Search for the cell housing the specified text and yield its (X, Y) center coordinate. 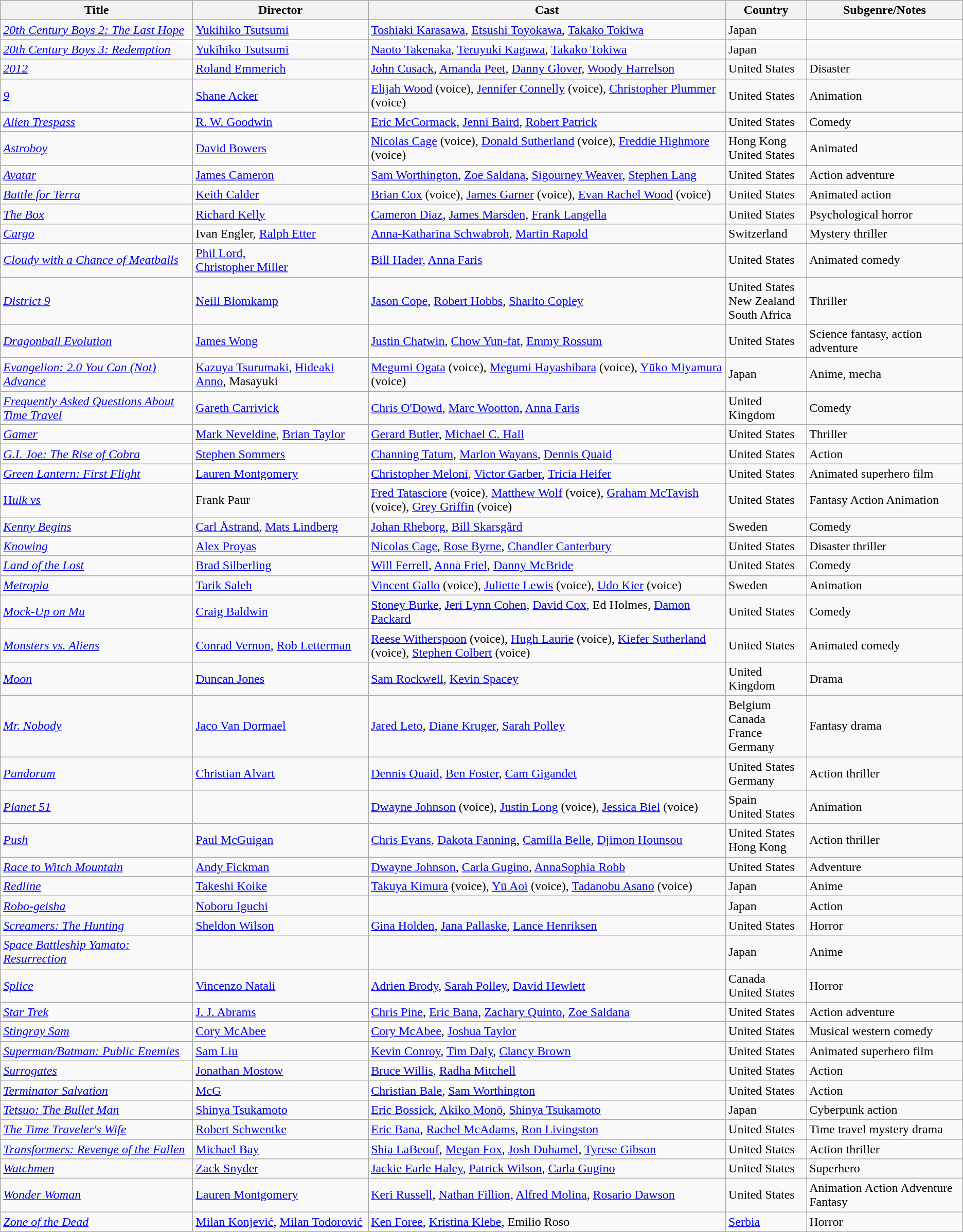
Time travel mystery drama (885, 1129)
Redline (97, 886)
Tarik Saleh (281, 585)
Elijah Wood (voice), Jennifer Connelly (voice), Christopher Plummer (voice) (547, 96)
Robert Schwentke (281, 1129)
Serbia (766, 1222)
SpainUnited States (766, 807)
District 9 (97, 300)
Nicolas Cage (voice), Donald Sutherland (voice), Freddie Highmore (voice) (547, 148)
Musical western comedy (885, 1031)
Paul McGuigan (281, 840)
Milan Konjević, Milan Todorović (281, 1222)
Johan Rheborg, Bill Skarsgård (547, 527)
Star Trek (97, 1012)
Title (97, 10)
Mark Neveldine, Brian Taylor (281, 434)
Hong KongUnited States (766, 148)
Kazuya Tsurumaki, Hideaki Anno, Masayuki (281, 374)
Cory McAbee (281, 1031)
Cargo (97, 233)
Superman/Batman: Public Enemies (97, 1051)
Fred Tatasciore (voice), Matthew Wolf (voice), Graham McTavish (voice), Grey Griffin (voice) (547, 500)
Surrogates (97, 1071)
G.I. Joe: The Rise of Cobra (97, 454)
2012 (97, 69)
Stingray Sam (97, 1031)
Gerard Butler, Michael C. Hall (547, 434)
Monsters vs. Aliens (97, 645)
The Time Traveler's Wife (97, 1129)
Superhero (885, 1169)
Sheldon Wilson (281, 926)
John Cusack, Amanda Peet, Danny Glover, Woody Harrelson (547, 69)
Chris Pine, Eric Bana, Zachary Quinto, Zoe Saldana (547, 1012)
Richard Kelly (281, 214)
Battle for Terra (97, 194)
Cameron Diaz, James Marsden, Frank Langella (547, 214)
Disaster thriller (885, 546)
Bruce Willis, Radha Mitchell (547, 1071)
Toshiaki Karasawa, Etsushi Toyokawa, Takako Tokiwa (547, 30)
Shane Acker (281, 96)
Justin Chatwin, Chow Yun-fat, Emmy Rossum (547, 341)
Brad Silberling (281, 566)
Animated action (885, 194)
Shia LaBeouf, Megan Fox, Josh Duhamel, Tyrese Gibson (547, 1149)
Vincent Gallo (voice), Juliette Lewis (voice), Udo Kier (voice) (547, 585)
Cast (547, 10)
Ken Foree, Kristina Klebe, Emilio Roso (547, 1222)
Duncan Jones (281, 679)
Adventure (885, 867)
Bill Hader, Anna Faris (547, 260)
Gamer (97, 434)
Avatar (97, 175)
Zone of the Dead (97, 1222)
Gina Holden, Jana Pallaske, Lance Henriksen (547, 926)
Planet 51 (97, 807)
Megumi Ogata (voice), Megumi Hayashibara (voice), Yūko Miyamura (voice) (547, 374)
Brian Cox (voice), James Garner (voice), Evan Rachel Wood (voice) (547, 194)
Keri Russell, Nathan Fillion, Alfred Molina, Rosario Dawson (547, 1195)
Vincenzo Natali (281, 985)
United StatesGermany (766, 773)
Splice (97, 985)
Transformers: Revenge of the Fallen (97, 1149)
Watchmen (97, 1169)
Astroboy (97, 148)
Disaster (885, 69)
Kenny Begins (97, 527)
Naoto Takenaka, Teruyuki Kagawa, Takako Tokiwa (547, 49)
Green Lantern: First Flight (97, 474)
Chris O'Dowd, Marc Wootton, Anna Faris (547, 408)
Dennis Quaid, Ben Foster, Cam Gigandet (547, 773)
Wonder Woman (97, 1195)
The Box (97, 214)
R. W. Goodwin (281, 122)
Christopher Meloni, Victor Garber, Tricia Heifer (547, 474)
Roland Emmerich (281, 69)
Michael Bay (281, 1149)
Evangelion: 2.0 You Can (Not) Advance (97, 374)
Mr. Nobody (97, 726)
9 (97, 96)
Christian Bale, Sam Worthington (547, 1090)
Psychological horror (885, 214)
Alex Proyas (281, 546)
Tetsuo: The Bullet Man (97, 1110)
Dwayne Johnson, Carla Gugino, AnnaSophia Robb (547, 867)
Jared Leto, Diane Kruger, Sarah Polley (547, 726)
Anna-Katharina Schwabroh, Martin Rapold (547, 233)
Jonathan Mostow (281, 1071)
Andy Fickman (281, 867)
Eric Bana, Rachel McAdams, Ron Livingston (547, 1129)
Alien Trespass (97, 122)
Eric McCormack, Jenni Baird, Robert Patrick (547, 122)
Gareth Carrivick (281, 408)
Country (766, 10)
Moon (97, 679)
Mystery thriller (885, 233)
Knowing (97, 546)
United StatesHong Kong (766, 840)
Eric Bossick, Akiko Monō, Shinya Tsukamoto (547, 1110)
Channing Tatum, Marlon Wayans, Dennis Quaid (547, 454)
Chris Evans, Dakota Fanning, Camilla Belle, Djimon Hounsou (547, 840)
Stephen Sommers (281, 454)
Pandorum (97, 773)
James Cameron (281, 175)
Takeshi Koike (281, 886)
Noboru Iguchi (281, 906)
Cory McAbee, Joshua Taylor (547, 1031)
Drama (885, 679)
Mock-Up on Mu (97, 612)
David Bowers (281, 148)
20th Century Boys 3: Redemption (97, 49)
McG (281, 1090)
Metropia (97, 585)
Fantasy drama (885, 726)
Animation Action Adventure Fantasy (885, 1195)
Cyberpunk action (885, 1110)
Subgenre/Notes (885, 10)
BelgiumCanadaFranceGermany (766, 726)
Hulk vs (97, 500)
Sam Liu (281, 1051)
Keith Calder (281, 194)
Sam Worthington, Zoe Saldana, Sigourney Weaver, Stephen Lang (547, 175)
Kevin Conroy, Tim Daly, Clancy Brown (547, 1051)
Shinya Tsukamoto (281, 1110)
Stoney Burke, Jeri Lynn Cohen, David Cox, Ed Holmes, Damon Packard (547, 612)
Jackie Earle Haley, Patrick Wilson, Carla Gugino (547, 1169)
Robo-geisha (97, 906)
Science fantasy, action adventure (885, 341)
Carl Åstrand, Mats Lindberg (281, 527)
J. J. Abrams (281, 1012)
Will Ferrell, Anna Friel, Danny McBride (547, 566)
Animated (885, 148)
Craig Baldwin (281, 612)
Phil Lord,Christopher Miller (281, 260)
Zack Snyder (281, 1169)
Adrien Brody, Sarah Polley, David Hewlett (547, 985)
CanadaUnited States (766, 985)
Anime, mecha (885, 374)
Takuya Kimura (voice), Yū Aoi (voice), Tadanobu Asano (voice) (547, 886)
Ivan Engler, Ralph Etter (281, 233)
Push (97, 840)
Frequently Asked Questions About Time Travel (97, 408)
20th Century Boys 2: The Last Hope (97, 30)
Fantasy Action Animation (885, 500)
James Wong (281, 341)
Dragonball Evolution (97, 341)
Nicolas Cage, Rose Byrne, Chandler Canterbury (547, 546)
United StatesNew ZealandSouth Africa (766, 300)
Dwayne Johnson (voice), Justin Long (voice), Jessica Biel (voice) (547, 807)
Christian Alvart (281, 773)
Reese Witherspoon (voice), Hugh Laurie (voice), Kiefer Sutherland (voice), Stephen Colbert (voice) (547, 645)
Jaco Van Dormael (281, 726)
Neill Blomkamp (281, 300)
Race to Witch Mountain (97, 867)
Director (281, 10)
Space Battleship Yamato: Resurrection (97, 952)
Screamers: The Hunting (97, 926)
Land of the Lost (97, 566)
Switzerland (766, 233)
Cloudy with a Chance of Meatballs (97, 260)
Frank Paur (281, 500)
Jason Cope, Robert Hobbs, Sharlto Copley (547, 300)
Terminator Salvation (97, 1090)
Sam Rockwell, Kevin Spacey (547, 679)
Conrad Vernon, Rob Letterman (281, 645)
